For the text-containing cell, return its midpoint in (X, Y) coordinate format. 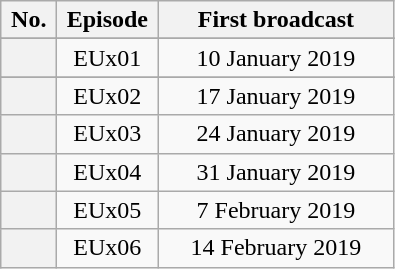
31 January 2019 (276, 172)
14 February 2019 (276, 248)
10 January 2019 (276, 58)
EUx05 (108, 210)
24 January 2019 (276, 134)
EUx06 (108, 248)
First broadcast (276, 20)
No. (29, 20)
EUx02 (108, 96)
17 January 2019 (276, 96)
EUx03 (108, 134)
7 February 2019 (276, 210)
Episode (108, 20)
EUx04 (108, 172)
EUx01 (108, 58)
